From the cell containing the given text, extract its center point as [X, Y] coordinate. 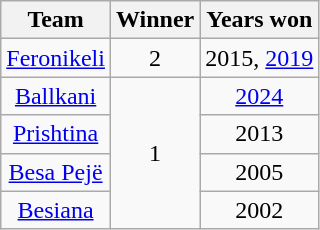
1 [154, 153]
Besa Pejë [56, 172]
Prishtina [56, 134]
2024 [260, 96]
2 [154, 58]
Besiana [56, 210]
2002 [260, 210]
2005 [260, 172]
Team [56, 20]
2013 [260, 134]
Ballkani [56, 96]
Years won [260, 20]
Winner [154, 20]
Feronikeli [56, 58]
2015, 2019 [260, 58]
